Determine the [x, y] coordinate at the center of the cell enclosing the given text.  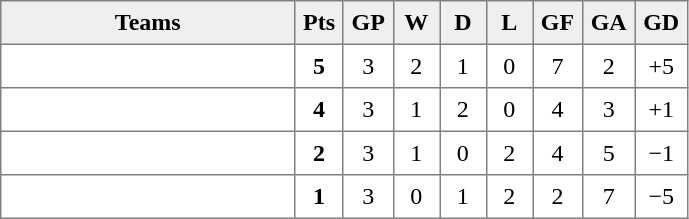
GF [558, 23]
GA [608, 23]
GP [368, 23]
−5 [661, 197]
Pts [319, 23]
Teams [148, 23]
+5 [661, 66]
L [509, 23]
+1 [661, 110]
D [463, 23]
GD [661, 23]
−1 [661, 153]
W [416, 23]
